Return (x, y) of the center of cell containing provided text 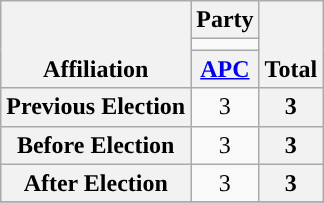
Party (225, 20)
After Election (96, 183)
APC (225, 69)
Previous Election (96, 107)
Total (291, 44)
Before Election (96, 145)
Affiliation (96, 44)
